Identify which cell holds the provided text, then report its [x, y] central coordinate. 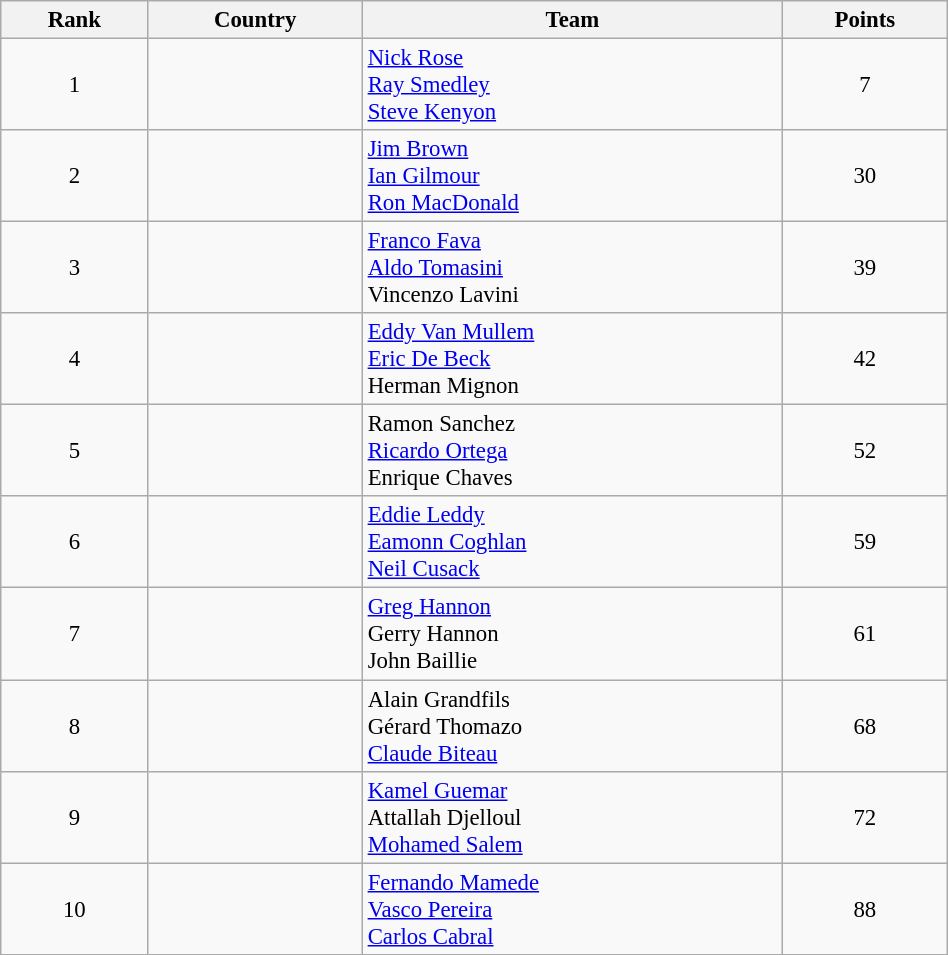
10 [74, 909]
Eddy Van MullemEric De BeckHerman Mignon [572, 359]
Alain GrandfilsGérard ThomazoClaude Biteau [572, 726]
4 [74, 359]
39 [864, 268]
68 [864, 726]
Points [864, 20]
5 [74, 451]
Nick RoseRay SmedleySteve Kenyon [572, 85]
2 [74, 176]
Franco FavaAldo TomasiniVincenzo Lavini [572, 268]
Ramon SanchezRicardo OrtegaEnrique Chaves [572, 451]
61 [864, 634]
72 [864, 817]
Eddie LeddyEamonn CoghlanNeil Cusack [572, 542]
30 [864, 176]
Country [255, 20]
Rank [74, 20]
Fernando MamedeVasco PereiraCarlos Cabral [572, 909]
8 [74, 726]
Team [572, 20]
6 [74, 542]
9 [74, 817]
Greg HannonGerry HannonJohn Baillie [572, 634]
3 [74, 268]
Kamel GuemarAttallah DjelloulMohamed Salem [572, 817]
1 [74, 85]
Jim BrownIan GilmourRon MacDonald [572, 176]
52 [864, 451]
42 [864, 359]
88 [864, 909]
59 [864, 542]
